Locate the cell with the specified text and output its (x, y) center coordinate. 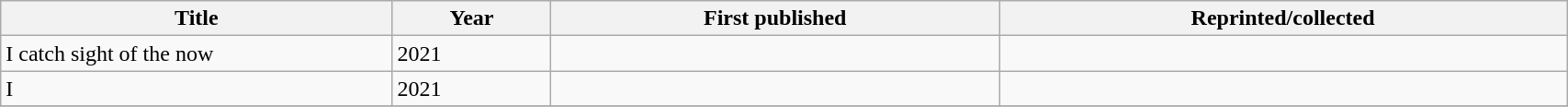
Reprinted/collected (1283, 18)
Year (472, 18)
First published (775, 18)
Title (197, 18)
I (197, 89)
I catch sight of the now (197, 53)
